Locate the cell with the specified text and output its [x, y] center coordinate. 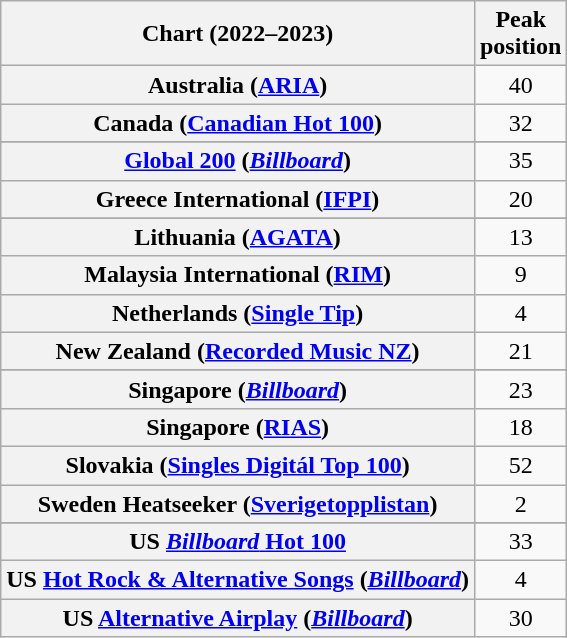
20 [520, 199]
2 [520, 503]
52 [520, 465]
Global 200 (Billboard) [238, 161]
US Billboard Hot 100 [238, 542]
40 [520, 85]
US Alternative Airplay (Billboard) [238, 618]
Netherlands (Single Tip) [238, 313]
18 [520, 427]
Peakposition [520, 34]
Slovakia (Singles Digitál Top 100) [238, 465]
35 [520, 161]
13 [520, 237]
Chart (2022–2023) [238, 34]
32 [520, 123]
9 [520, 275]
33 [520, 542]
Singapore (RIAS) [238, 427]
Lithuania (AGATA) [238, 237]
Sweden Heatseeker (Sverigetopplistan) [238, 503]
Singapore (Billboard) [238, 389]
Canada (Canadian Hot 100) [238, 123]
23 [520, 389]
Greece International (IFPI) [238, 199]
US Hot Rock & Alternative Songs (Billboard) [238, 580]
New Zealand (Recorded Music NZ) [238, 351]
30 [520, 618]
21 [520, 351]
Australia (ARIA) [238, 85]
Malaysia International (RIM) [238, 275]
